Determine the [X, Y] coordinate at the center of the cell enclosing the given text.  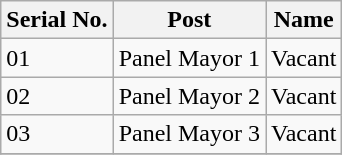
Panel Mayor 2 [189, 96]
Panel Mayor 1 [189, 58]
Serial No. [57, 20]
Panel Mayor 3 [189, 134]
Name [304, 20]
02 [57, 96]
Post [189, 20]
01 [57, 58]
03 [57, 134]
